For the text-containing cell, return its midpoint in (X, Y) coordinate format. 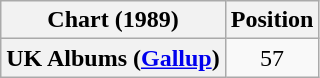
Position (272, 20)
57 (272, 58)
UK Albums (Gallup) (113, 58)
Chart (1989) (113, 20)
